Capture the cell that displays the provided text and extract its (x, y) central coordinate. 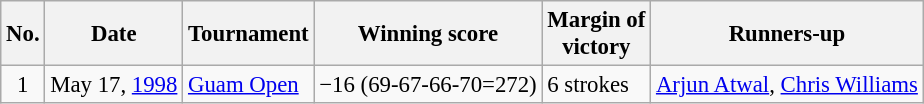
Tournament (248, 34)
May 17, 1998 (114, 85)
−16 (69-67-66-70=272) (428, 85)
Arjun Atwal, Chris Williams (788, 85)
Winning score (428, 34)
Date (114, 34)
1 (23, 85)
Margin ofvictory (596, 34)
Guam Open (248, 85)
No. (23, 34)
Runners-up (788, 34)
6 strokes (596, 85)
